From the cell containing the given text, extract its center point as [x, y] coordinate. 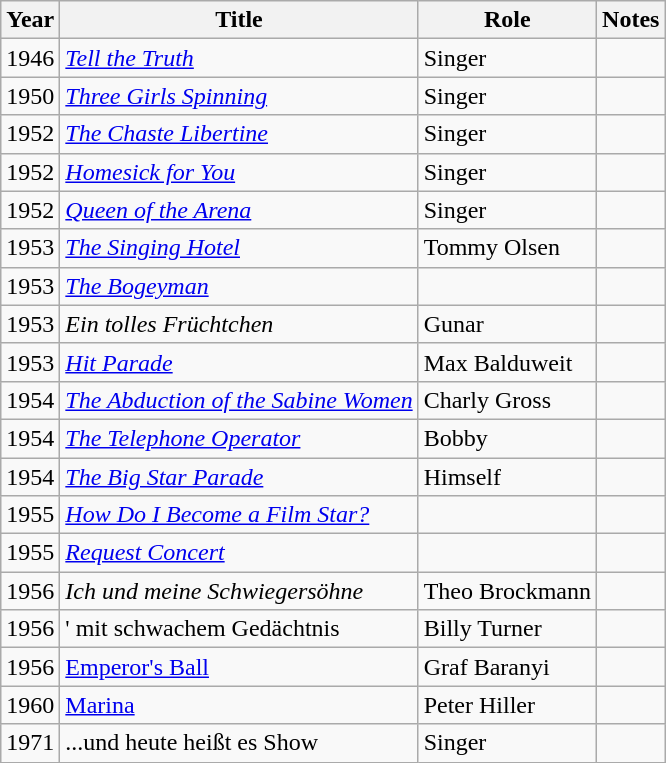
Gunar [507, 324]
Himself [507, 477]
Theo Brockmann [507, 591]
How Do I Become a Film Star? [239, 515]
Bobby [507, 438]
The Bogeyman [239, 286]
The Abduction of the Sabine Women [239, 400]
Peter Hiller [507, 705]
The Chaste Libertine [239, 134]
Notes [631, 20]
The Telephone Operator [239, 438]
' mit schwachem Gedächtnis [239, 629]
1971 [30, 743]
Role [507, 20]
1960 [30, 705]
Max Balduweit [507, 362]
Tommy Olsen [507, 248]
Title [239, 20]
Queen of the Arena [239, 210]
...und heute heißt es Show [239, 743]
The Big Star Parade [239, 477]
Marina [239, 705]
Ein tolles Früchtchen [239, 324]
Charly Gross [507, 400]
Graf Baranyi [507, 667]
Emperor's Ball [239, 667]
1950 [30, 96]
Year [30, 20]
Billy Turner [507, 629]
Request Concert [239, 553]
Tell the Truth [239, 58]
Homesick for You [239, 172]
Hit Parade [239, 362]
The Singing Hotel [239, 248]
Three Girls Spinning [239, 96]
1946 [30, 58]
Ich und meine Schwiegersöhne [239, 591]
